Return the [x, y] coordinate for the center point of the cell that contains the specified text.  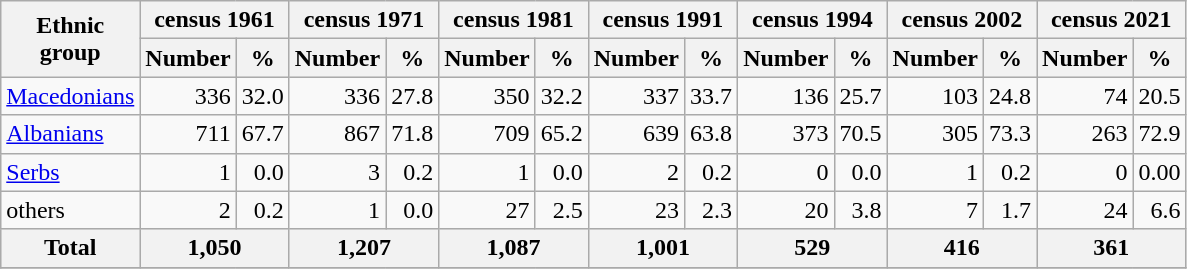
71.8 [412, 134]
65.2 [562, 134]
337 [636, 96]
census 1961 [214, 20]
Total [70, 248]
32.0 [262, 96]
711 [188, 134]
Ethnicgroup [70, 39]
72.9 [1160, 134]
3.8 [860, 210]
2.5 [562, 210]
63.8 [712, 134]
709 [487, 134]
1,050 [214, 248]
25.7 [860, 96]
32.2 [562, 96]
others [70, 210]
529 [812, 248]
Albanians [70, 134]
136 [786, 96]
263 [1085, 134]
416 [962, 248]
867 [337, 134]
0.00 [1160, 172]
census 1971 [364, 20]
1.7 [1010, 210]
census 1981 [514, 20]
3 [337, 172]
census 1991 [662, 20]
census 1994 [812, 20]
73.3 [1010, 134]
1,207 [364, 248]
6.6 [1160, 210]
24 [1085, 210]
103 [935, 96]
305 [935, 134]
70.5 [860, 134]
27.8 [412, 96]
Macedonians [70, 96]
Serbs [70, 172]
23 [636, 210]
24.8 [1010, 96]
20.5 [1160, 96]
7 [935, 210]
20 [786, 210]
27 [487, 210]
74 [1085, 96]
2.3 [712, 210]
361 [1112, 248]
373 [786, 134]
33.7 [712, 96]
639 [636, 134]
67.7 [262, 134]
350 [487, 96]
1,001 [662, 248]
census 2002 [962, 20]
1,087 [514, 248]
census 2021 [1112, 20]
